Return the (x, y) coordinate for the center point of the cell that contains the specified text.  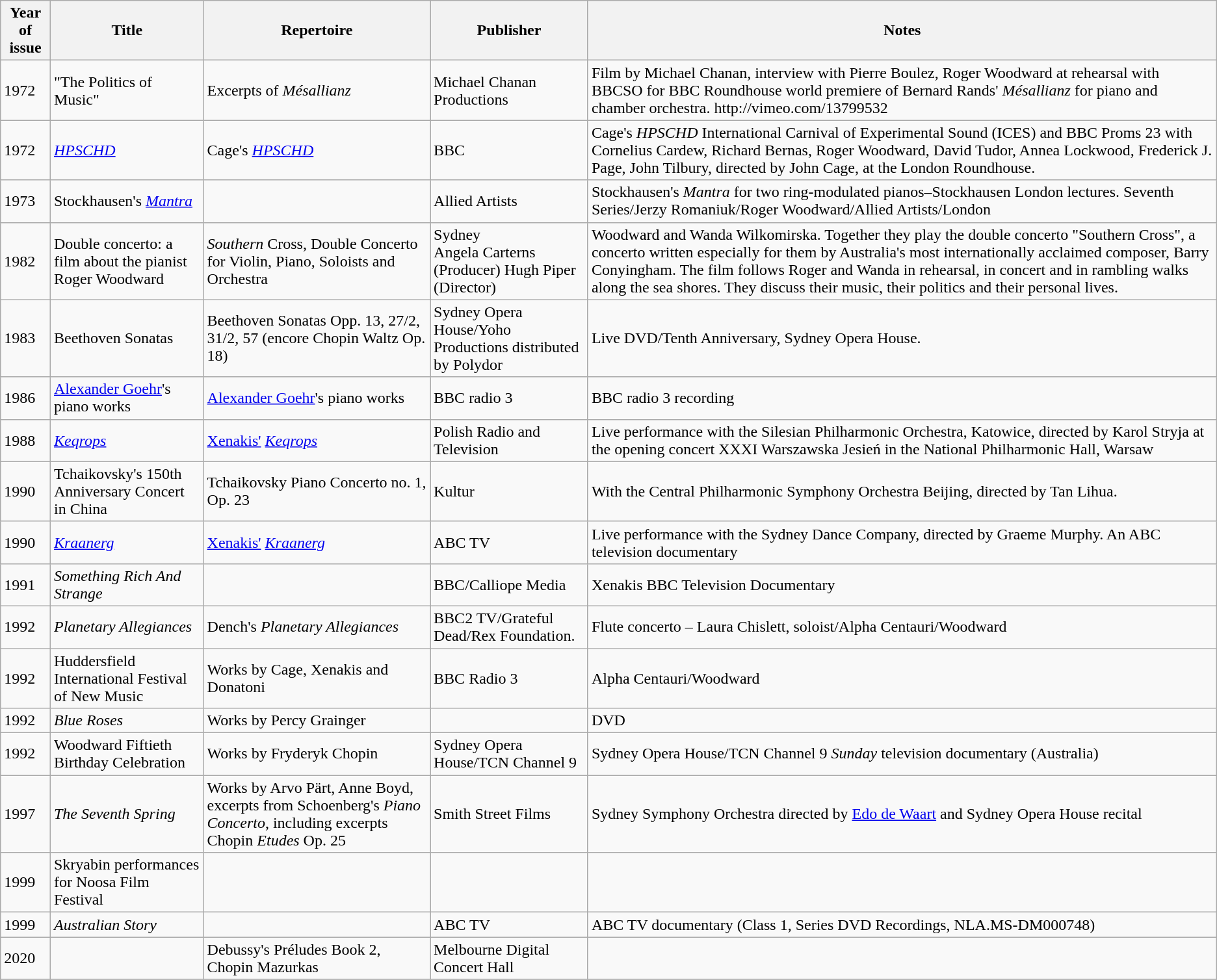
Michael Chanan Productions (510, 90)
Sydney Symphony Orchestra directed by Edo de Waart and Sydney Opera House recital (902, 814)
BBC Radio 3 (510, 678)
Something Rich And Strange (127, 585)
BBC (510, 150)
"The Politics of Music" (127, 90)
BBC/Calliope Media (510, 585)
1988 (26, 441)
Smith Street Films (510, 814)
Xenakis' Keqrops (317, 441)
Repertoire (317, 31)
Kraanerg (127, 542)
Xenakis' Kraanerg (317, 542)
Beethoven Sonatas (127, 338)
Live performance with the Sydney Dance Company, directed by Graeme Murphy. An ABC television documentary (902, 542)
Notes (902, 31)
Sydney Opera House/Yoho Productions distributed by Polydor (510, 338)
BBC2 TV/Grateful Dead/Rex Foundation. (510, 626)
Excerpts of Mésallianz (317, 90)
1997 (26, 814)
Works by Cage, Xenakis and Donatoni (317, 678)
With the Central Philharmonic Symphony Orchestra Beijing, directed by Tan Lihua. (902, 491)
Tchaikovsky's 150th Anniversary Concert in China (127, 491)
Double concerto: a film about the pianist Roger Woodward (127, 261)
1982 (26, 261)
Skryabin performances for Noosa Film Festival (127, 883)
Australian Story (127, 925)
1983 (26, 338)
Beethoven Sonatas Opp. 13, 27/2, 31/2, 57 (encore Chopin Waltz Op. 18) (317, 338)
Blue Roses (127, 721)
Works by Arvo Pärt, Anne Boyd, excerpts from Schoenberg's Piano Concerto, including excerpts Chopin Etudes Op. 25 (317, 814)
Tchaikovsky Piano Concerto no. 1, Op. 23 (317, 491)
Stockhausen's Mantra (127, 201)
Cage's HPSCHD (317, 150)
Alpha Centauri/Woodward (902, 678)
Allied Artists (510, 201)
BBC radio 3 (510, 398)
Works by Fryderyk Chopin (317, 754)
1973 (26, 201)
1991 (26, 585)
Keqrops (127, 441)
Stockhausen's Mantra for two ring-modulated pianos–Stockhausen London lectures. Seventh Series/Jerzy Romaniuk/Roger Woodward/Allied Artists/London (902, 201)
HPSCHD (127, 150)
Year of issue (26, 31)
Huddersfield International Festival of New Music (127, 678)
Xenakis BBC Television Documentary (902, 585)
Publisher (510, 31)
The Seventh Spring (127, 814)
Sydney Opera House/TCN Channel 9 (510, 754)
SydneyAngela Carterns (Producer) Hugh Piper (Director) (510, 261)
Melbourne Digital Concert Hall (510, 958)
Kultur (510, 491)
1986 (26, 398)
Planetary Allegiances (127, 626)
Title (127, 31)
Dench's Planetary Allegiances (317, 626)
Works by Percy Grainger (317, 721)
Southern Cross, Double Concerto for Violin, Piano, Soloists and Orchestra (317, 261)
Flute concerto – Laura Chislett, soloist/Alpha Centauri/Woodward (902, 626)
Sydney Opera House/TCN Channel 9 Sunday television documentary (Australia) (902, 754)
Polish Radio and Television (510, 441)
DVD (902, 721)
2020 (26, 958)
Debussy's Préludes Book 2, Chopin Mazurkas (317, 958)
Woodward Fiftieth Birthday Celebration (127, 754)
ABC TV documentary (Class 1, Series DVD Recordings, NLA.MS-DM000748) (902, 925)
BBC radio 3 recording (902, 398)
Live DVD/Tenth Anniversary, Sydney Opera House. (902, 338)
